Find where the given text appears and provide that cell's center as (X, Y) coordinate. 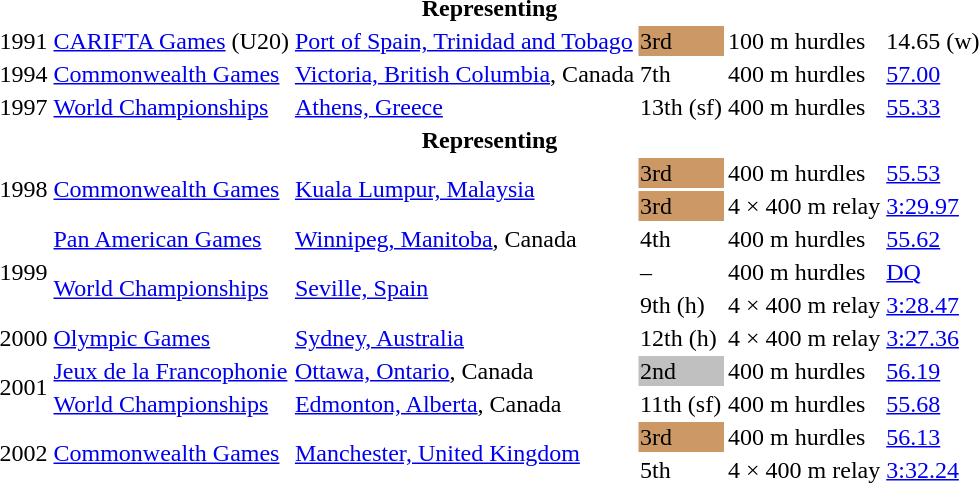
100 m hurdles (804, 41)
12th (h) (682, 338)
– (682, 272)
Victoria, British Columbia, Canada (464, 74)
Kuala Lumpur, Malaysia (464, 190)
Pan American Games (171, 239)
Ottawa, Ontario, Canada (464, 371)
2nd (682, 371)
Olympic Games (171, 338)
Port of Spain, Trinidad and Tobago (464, 41)
11th (sf) (682, 404)
Edmonton, Alberta, Canada (464, 404)
CARIFTA Games (U20) (171, 41)
Seville, Spain (464, 288)
Athens, Greece (464, 107)
9th (h) (682, 305)
7th (682, 74)
4th (682, 239)
13th (sf) (682, 107)
Jeux de la Francophonie (171, 371)
Winnipeg, Manitoba, Canada (464, 239)
Sydney, Australia (464, 338)
